Scan for the cell matching the given text and deliver its [x, y] coordinate at center. 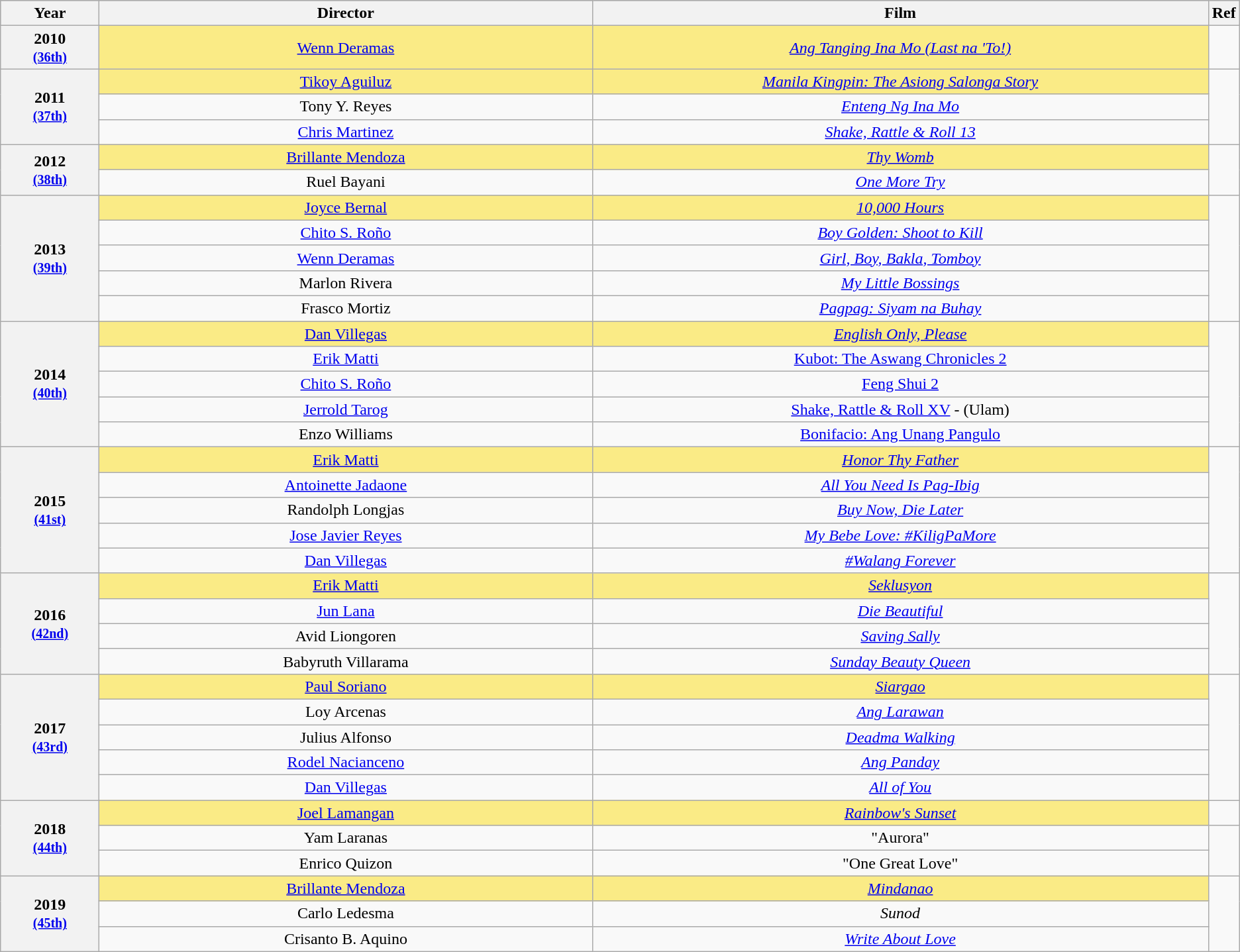
Antoinette Jadaone [346, 485]
English Only, Please [900, 333]
2011 (37th) [50, 107]
Shake, Rattle & Roll XV - (Ulam) [900, 409]
Shake, Rattle & Roll 13 [900, 132]
Loy Arcenas [346, 712]
Rainbow's Sunset [900, 813]
Kubot: The Aswang Chronicles 2 [900, 359]
Girl, Boy, Bakla, Tomboy [900, 258]
2015 (41st) [50, 510]
Manila Kingpin: The Asiong Salonga Story [900, 81]
Ang Panday [900, 763]
2018 (44th) [50, 838]
Ang Larawan [900, 712]
2013 (39th) [50, 258]
"One Great Love" [900, 863]
Ref [1224, 13]
#Walang Forever [900, 560]
Die Beautiful [900, 611]
Enrico Quizon [346, 863]
Boy Golden: Shoot to Kill [900, 233]
One More Try [900, 182]
Enteng Ng Ina Mo [900, 107]
Ruel Bayani [346, 182]
Jose Javier Reyes [346, 535]
Director [346, 13]
All of You [900, 788]
Joel Lamangan [346, 813]
Ang Tanging Ina Mo (Last na 'To!) [900, 48]
Joyce Bernal [346, 207]
2017 (43rd) [50, 737]
Bonifacio: Ang Unang Pangulo [900, 435]
Julius Alfonso [346, 737]
Buy Now, Die Later [900, 510]
2019 (45th) [50, 914]
Randolph Longjas [346, 510]
Tikoy Aguiluz [346, 81]
Frasco Mortiz [346, 308]
Saving Sally [900, 636]
Enzo Williams [346, 435]
Avid Liongoren [346, 636]
Jerrold Tarog [346, 409]
"Aurora" [900, 838]
Rodel Nacianceno [346, 763]
All You Need Is Pag-Ibig [900, 485]
Crisanto B. Aquino [346, 939]
10,000 Hours [900, 207]
Year [50, 13]
Babyruth Villarama [346, 661]
My Bebe Love: #KiligPaMore [900, 535]
Yam Laranas [346, 838]
Film [900, 13]
Seklusyon [900, 586]
Sunod [900, 914]
Thy Womb [900, 157]
Sunday Beauty Queen [900, 661]
Tony Y. Reyes [346, 107]
Mindanao [900, 888]
2016 (42nd) [50, 623]
Paul Soriano [346, 686]
Marlon Rivera [346, 283]
Carlo Ledesma [346, 914]
Pagpag: Siyam na Buhay [900, 308]
Chris Martinez [346, 132]
2012 (38th) [50, 170]
2010 (36th) [50, 48]
Honor Thy Father [900, 460]
My Little Bossings [900, 283]
Deadma Walking [900, 737]
Siargao [900, 686]
Jun Lana [346, 611]
Write About Love [900, 939]
Feng Shui 2 [900, 384]
2014 (40th) [50, 384]
